Detect which cell encompasses the target text, then output its (X, Y) center coordinate. 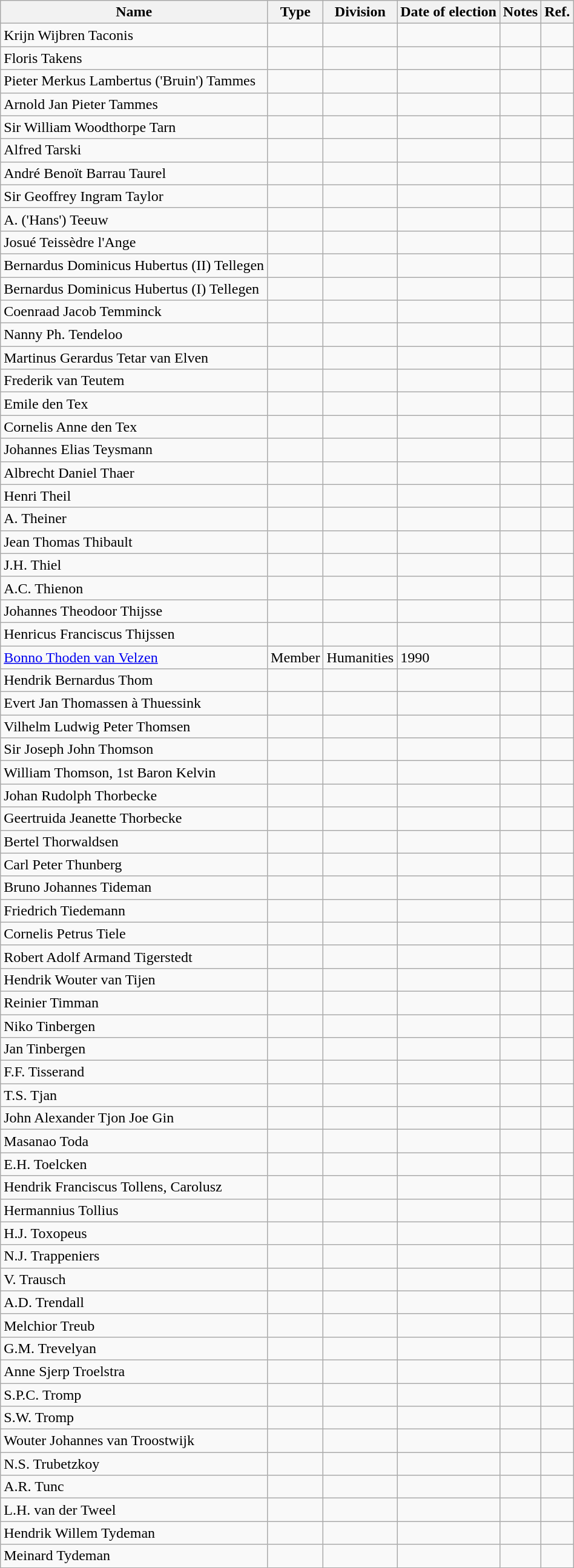
Hendrik Bernardus Thom (134, 680)
E.H. Toelcken (134, 1164)
Type (295, 12)
A.C. Thienon (134, 588)
Notes (520, 12)
G.M. Trevelyan (134, 1348)
Ref. (557, 12)
Hermannius Tollius (134, 1210)
Anne Sjerp Troelstra (134, 1371)
Floris Takens (134, 58)
A.D. Trendall (134, 1302)
Henri Theil (134, 496)
T.S. Tjan (134, 1095)
Division (360, 12)
J.H. Thiel (134, 565)
Evert Jan Thomassen à Thuessink (134, 703)
Niko Tinbergen (134, 1026)
Johannes Elias Teysmann (134, 450)
Jan Tinbergen (134, 1049)
Geertruida Jeanette Thorbecke (134, 819)
Pieter Merkus Lambertus ('Bruin') Tammes (134, 81)
Name (134, 12)
Bernardus Dominicus Hubertus (I) Tellegen (134, 289)
Cornelis Anne den Tex (134, 427)
André Benoït Barrau Taurel (134, 173)
Bruno Johannes Tideman (134, 888)
Jean Thomas Thibault (134, 542)
S.W. Tromp (134, 1418)
Martinus Gerardus Tetar van Elven (134, 358)
N.J. Trappeniers (134, 1256)
Masanao Toda (134, 1141)
1990 (449, 657)
Frederik van Teutem (134, 381)
Cornelis Petrus Tiele (134, 934)
Meinard Tydeman (134, 1556)
Krijn Wijbren Taconis (134, 35)
Bertel Thorwaldsen (134, 842)
Josué Teissèdre l'Ange (134, 242)
Emile den Tex (134, 404)
Sir William Woodthorpe Tarn (134, 127)
John Alexander Tjon Joe Gin (134, 1118)
A.R. Tunc (134, 1487)
Carl Peter Thunberg (134, 865)
Hendrik Willem Tydeman (134, 1533)
Member (295, 657)
N.S. Trubetzkoy (134, 1464)
Albrecht Daniel Thaer (134, 473)
Humanities (360, 657)
F.F. Tisserand (134, 1072)
S.P.C. Tromp (134, 1394)
Bernardus Dominicus Hubertus (II) Tellegen (134, 265)
Robert Adolf Armand Tigerstedt (134, 957)
L.H. van der Tweel (134, 1510)
Sir Joseph John Thomson (134, 749)
Johannes Theodoor Thijsse (134, 611)
Arnold Jan Pieter Tammes (134, 104)
Hendrik Franciscus Tollens, Carolusz (134, 1187)
H.J. Toxopeus (134, 1233)
Sir Geoffrey Ingram Taylor (134, 196)
Henricus Franciscus Thijssen (134, 634)
Alfred Tarski (134, 150)
Nanny Ph. Tendeloo (134, 335)
William Thomson, 1st Baron Kelvin (134, 772)
A. Theiner (134, 519)
Wouter Johannes van Troostwijk (134, 1441)
Vilhelm Ludwig Peter Thomsen (134, 726)
Johan Rudolph Thorbecke (134, 796)
Reinier Timman (134, 1003)
Bonno Thoden van Velzen (134, 657)
Melchior Treub (134, 1325)
V. Trausch (134, 1279)
Date of election (449, 12)
Hendrik Wouter van Tijen (134, 980)
Friedrich Tiedemann (134, 911)
Coenraad Jacob Temminck (134, 312)
A. ('Hans') Teeuw (134, 219)
